Extract the [x, y] coordinate from the center of the cell holding the provided text.  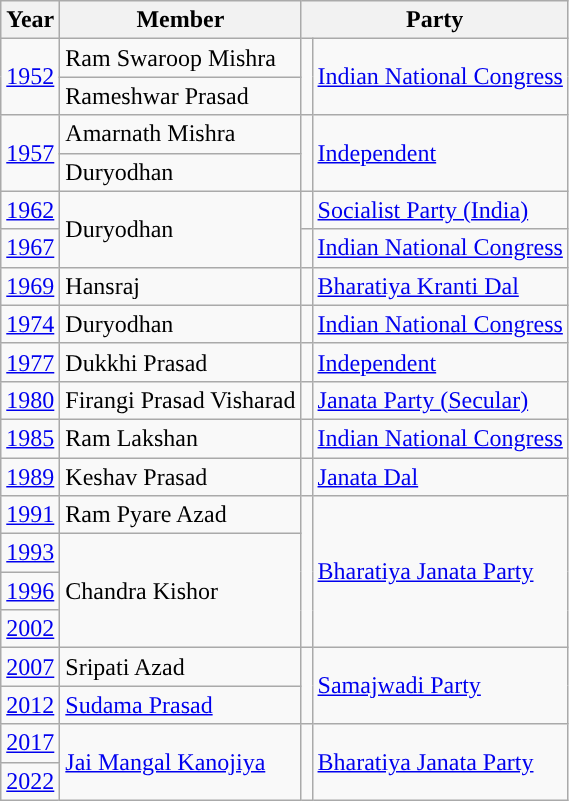
2012 [30, 705]
Rameshwar Prasad [180, 96]
Ram Swaroop Mishra [180, 58]
1977 [30, 362]
1985 [30, 438]
Amarnath Mishra [180, 134]
Dukkhi Prasad [180, 362]
Sudama Prasad [180, 705]
Hansraj [180, 286]
1974 [30, 324]
Samajwadi Party [440, 686]
Ram Pyare Azad [180, 515]
Year [30, 20]
1989 [30, 477]
1952 [30, 77]
Firangi Prasad Visharad [180, 400]
Jai Mangal Kanojiya [180, 762]
Chandra Kishor [180, 591]
2017 [30, 743]
Socialist Party (India) [440, 210]
Ram Lakshan [180, 438]
1969 [30, 286]
Bharatiya Kranti Dal [440, 286]
Member [180, 20]
1991 [30, 515]
Janata Party (Secular) [440, 400]
Sripati Azad [180, 667]
Janata Dal [440, 477]
1980 [30, 400]
2007 [30, 667]
1957 [30, 153]
Party [434, 20]
1993 [30, 553]
2022 [30, 781]
Keshav Prasad [180, 477]
2002 [30, 629]
1967 [30, 248]
1996 [30, 591]
1962 [30, 210]
